Determine the [X, Y] coordinate at the center of the cell enclosing the given text.  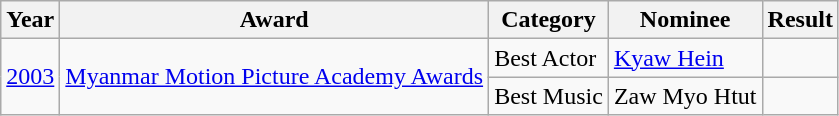
Result [800, 20]
Award [274, 20]
Zaw Myo Htut [685, 96]
2003 [30, 77]
Nominee [685, 20]
Myanmar Motion Picture Academy Awards [274, 77]
Year [30, 20]
Kyaw Hein [685, 58]
Best Actor [549, 58]
Category [549, 20]
Best Music [549, 96]
